Locate the cell with the specified text and output its (X, Y) center coordinate. 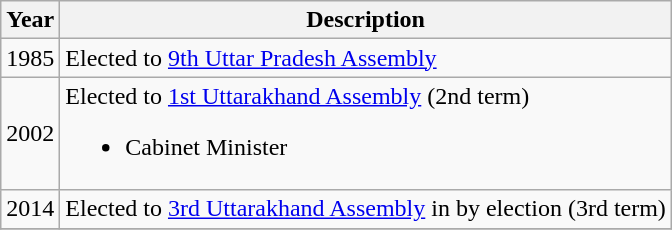
Description (366, 20)
Elected to 1st Uttarakhand Assembly (2nd term)Cabinet Minister (366, 134)
Elected to 9th Uttar Pradesh Assembly (366, 58)
Elected to 3rd Uttarakhand Assembly in by election (3rd term) (366, 209)
2002 (30, 134)
Year (30, 20)
1985 (30, 58)
2014 (30, 209)
